Find where the given text appears and provide that cell's center as [x, y] coordinate. 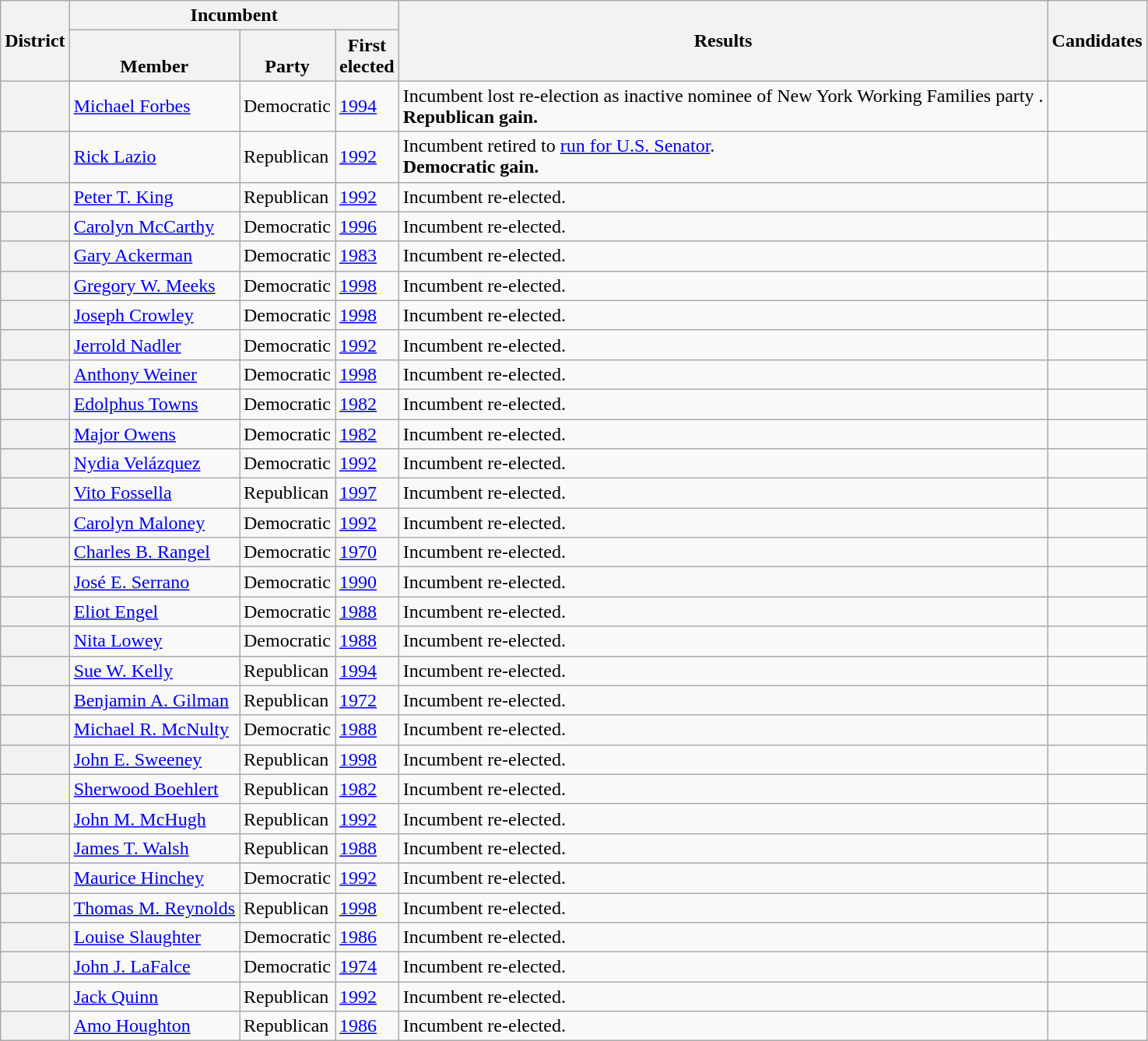
Maurice Hinchey [154, 878]
Sherwood Boehlert [154, 789]
1983 [367, 256]
Benjamin A. Gilman [154, 700]
Nydia Velázquez [154, 464]
Michael R. McNulty [154, 730]
1974 [367, 967]
1990 [367, 582]
Jack Quinn [154, 997]
Carolyn Maloney [154, 523]
1996 [367, 226]
Major Owens [154, 433]
1970 [367, 552]
Gregory W. Meeks [154, 286]
Nita Lowey [154, 641]
Vito Fossella [154, 493]
Incumbent retired to run for U.S. Senator.Democratic gain. [723, 157]
Jerrold Nadler [154, 345]
Gary Ackerman [154, 256]
Peter T. King [154, 197]
Carolyn McCarthy [154, 226]
John J. LaFalce [154, 967]
Party [288, 56]
Eliot Engel [154, 612]
1997 [367, 493]
District [35, 40]
Charles B. Rangel [154, 552]
Anthony Weiner [154, 374]
John E. Sweeney [154, 759]
Incumbent lost re-election as inactive nominee of New York Working Families party .Republican gain. [723, 106]
Member [154, 56]
James T. Walsh [154, 848]
Michael Forbes [154, 106]
Firstelected [367, 56]
José E. Serrano [154, 582]
John M. McHugh [154, 818]
Joseph Crowley [154, 315]
Results [723, 40]
Candidates [1097, 40]
1972 [367, 700]
Louise Slaughter [154, 938]
Incumbent [233, 16]
Rick Lazio [154, 157]
Sue W. Kelly [154, 671]
Thomas M. Reynolds [154, 908]
Amo Houghton [154, 1026]
Edolphus Towns [154, 404]
